From the cell containing the given text, extract its center point as (x, y) coordinate. 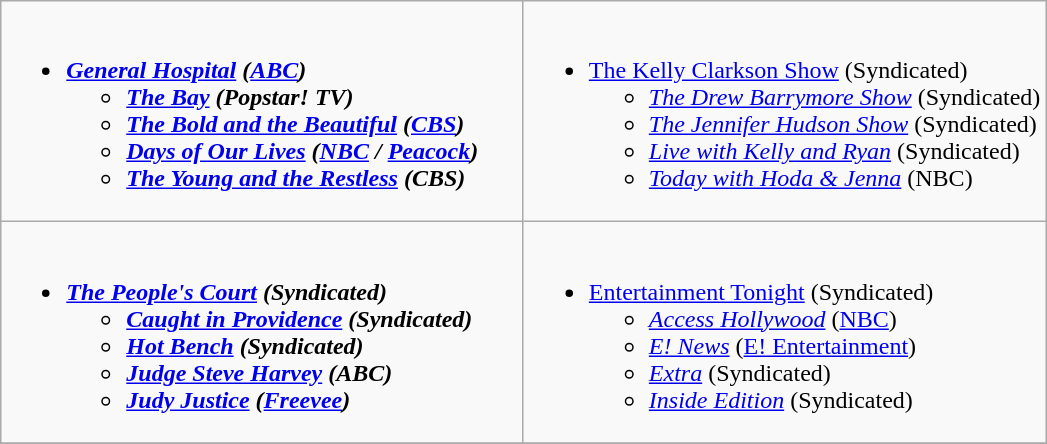
General Hospital (ABC)The Bay (Popstar! TV)The Bold and the Beautiful (CBS)Days of Our Lives (NBC / Peacock)The Young and the Restless (CBS) (262, 112)
Entertainment Tonight (Syndicated)Access Hollywood (NBC)E! News (E! Entertainment)Extra (Syndicated)Inside Edition (Syndicated) (784, 332)
The People's Court (Syndicated)Caught in Providence (Syndicated)Hot Bench (Syndicated)Judge Steve Harvey (ABC)Judy Justice (Freevee) (262, 332)
